Identify which cell holds the provided text, then report its [x, y] central coordinate. 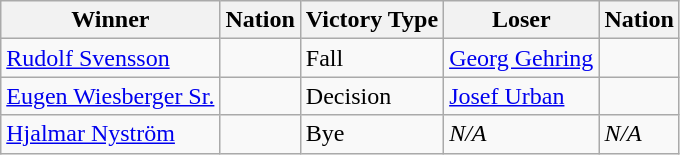
Hjalmar Nyström [110, 134]
Decision [372, 96]
Georg Gehring [522, 58]
Victory Type [372, 20]
Winner [110, 20]
Bye [372, 134]
Josef Urban [522, 96]
Fall [372, 58]
Eugen Wiesberger Sr. [110, 96]
Rudolf Svensson [110, 58]
Loser [522, 20]
